Output the (X, Y) coordinate of the center of the cell containing the given text.  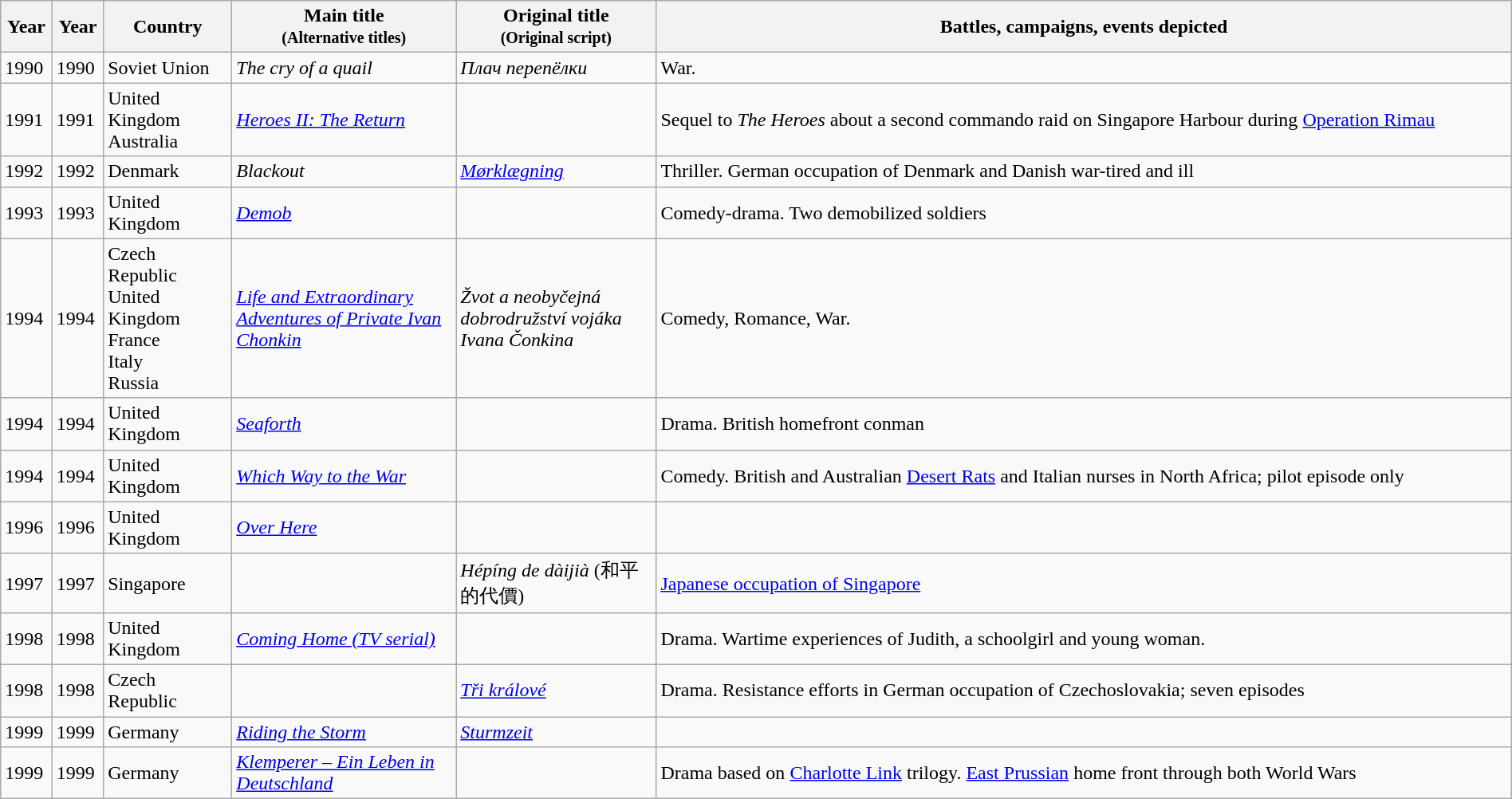
Czech Republic (167, 691)
Thriller. German occupation of Denmark and Danish war-tired and ill (1084, 171)
Coming Home (TV serial) (345, 638)
Comedy-drama. Two demobilized soldiers (1084, 212)
Drama. Resistance efforts in German occupation of Czechoslovakia; seven episodes (1084, 691)
Demob (345, 212)
Singapore (167, 583)
Denmark (167, 171)
Japanese occupation of Singapore (1084, 583)
Sturmzeit (557, 731)
Drama based on Charlotte Link trilogy. East Prussian home front through both World Wars (1084, 773)
War. (1084, 68)
Mørklægning (557, 171)
Main title(Alternative titles) (345, 27)
Drama. Wartime experiences of Judith, a schoolgirl and young woman. (1084, 638)
Life and Extraordinary Adventures of Private Ivan Chonkin (345, 318)
Soviet Union (167, 68)
Riding the Storm (345, 731)
Czech RepublicUnited KingdomFranceItalyRussia (167, 318)
Hépíng de dàijià (和平的代價) (557, 583)
Sequel to The Heroes about a second commando raid on Singapore Harbour during Operation Rimau (1084, 120)
Drama. British homefront conman (1084, 424)
Original title(Original script) (557, 27)
Tři králové (557, 691)
Плач перепёлки (557, 68)
Žvot a neobyčejná dobrodružství vojáka Ivana Čonkina (557, 318)
Blackout (345, 171)
The cry of a quail (345, 68)
Klemperer – Ein Leben in Deutschland (345, 773)
Battles, campaigns, events depicted (1084, 27)
Over Here (345, 528)
Country (167, 27)
Which Way to the War (345, 475)
Comedy, Romance, War. (1084, 318)
United KingdomAustralia (167, 120)
Heroes II: The Return (345, 120)
Comedy. British and Australian Desert Rats and Italian nurses in North Africa; pilot episode only (1084, 475)
Seaforth (345, 424)
